Find where the given text appears and provide that cell's center as [x, y] coordinate. 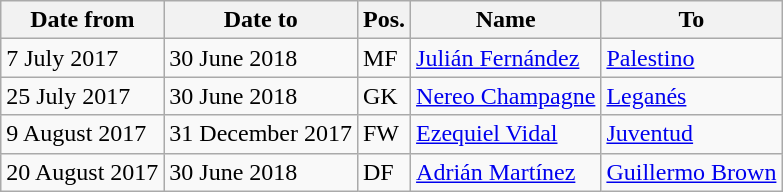
Date to [261, 20]
25 July 2017 [82, 96]
GK [384, 96]
Juventud [692, 134]
Adrián Martínez [506, 172]
Date from [82, 20]
FW [384, 134]
Julián Fernández [506, 58]
DF [384, 172]
Palestino [692, 58]
MF [384, 58]
20 August 2017 [82, 172]
Guillermo Brown [692, 172]
Ezequiel Vidal [506, 134]
31 December 2017 [261, 134]
Pos. [384, 20]
To [692, 20]
Leganés [692, 96]
7 July 2017 [82, 58]
9 August 2017 [82, 134]
Nereo Champagne [506, 96]
Name [506, 20]
